Locate the cell with the specified text and output its (X, Y) center coordinate. 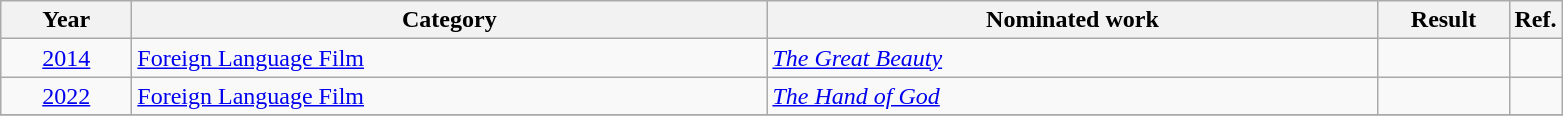
2022 (66, 96)
The Hand of God (1072, 96)
Year (66, 20)
The Great Beauty (1072, 58)
Result (1444, 20)
Ref. (1536, 20)
2014 (66, 58)
Category (450, 20)
Nominated work (1072, 20)
